Capture the cell that displays the provided text and extract its [x, y] central coordinate. 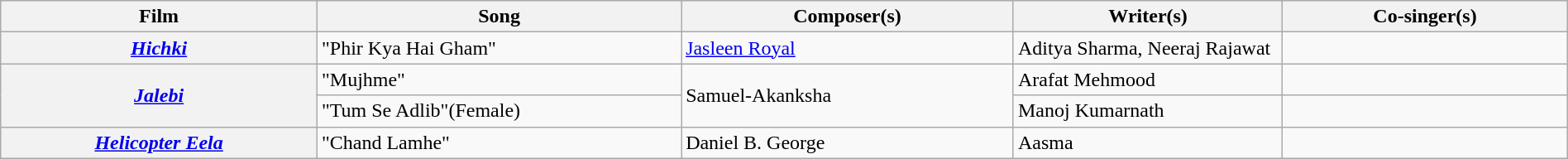
Daniel B. George [848, 142]
Song [499, 17]
Manoj Kumarnath [1148, 111]
Co-singer(s) [1425, 17]
"Tum Se Adlib"(Female) [499, 111]
Writer(s) [1148, 17]
Jalebi [159, 95]
Hichki [159, 48]
Samuel-Akanksha [848, 95]
Helicopter Eela [159, 142]
Aditya Sharma, Neeraj Rajawat [1148, 48]
Film [159, 17]
Jasleen Royal [848, 48]
"Phir Kya Hai Gham" [499, 48]
Composer(s) [848, 17]
"Chand Lamhe" [499, 142]
Aasma [1148, 142]
"Mujhme" [499, 79]
Arafat Mehmood [1148, 79]
